Find where the given text appears and provide that cell's center as (x, y) coordinate. 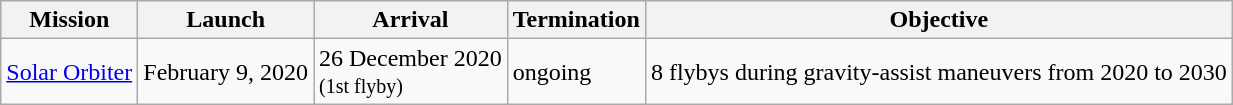
February 9, 2020 (226, 72)
Mission (70, 20)
Launch (226, 20)
ongoing (576, 72)
Termination (576, 20)
Arrival (411, 20)
Solar Orbiter (70, 72)
26 December 2020(1st flyby) (411, 72)
8 flybys during gravity-assist maneuvers from 2020 to 2030 (938, 72)
Objective (938, 20)
